Extract the (X, Y) coordinate from the center of the cell holding the provided text.  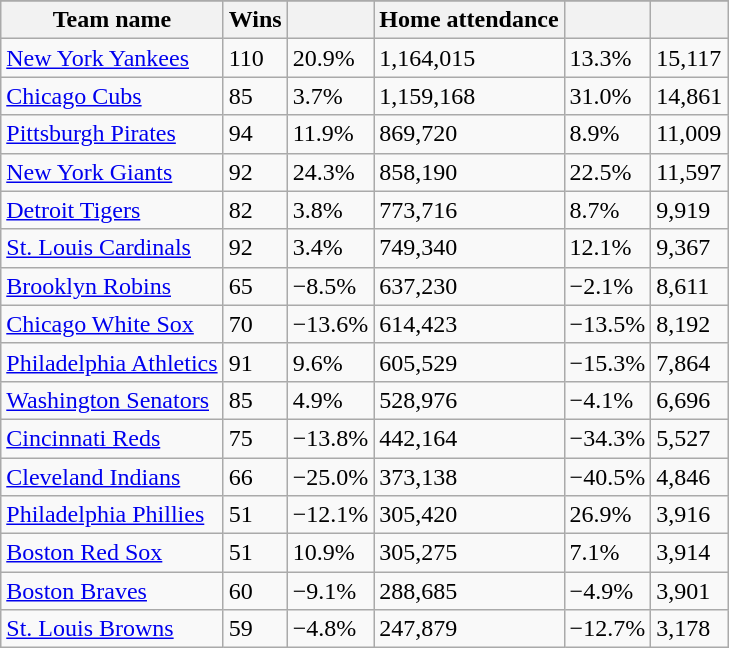
3,178 (690, 629)
305,420 (469, 515)
Team name (112, 20)
3,916 (690, 515)
3.4% (330, 248)
−34.3% (608, 438)
65 (255, 286)
59 (255, 629)
12.1% (608, 248)
Cleveland Indians (112, 477)
Philadelphia Athletics (112, 362)
Boston Braves (112, 591)
3.8% (330, 210)
15,117 (690, 58)
94 (255, 134)
7,864 (690, 362)
442,164 (469, 438)
Chicago Cubs (112, 96)
637,230 (469, 286)
288,685 (469, 591)
7.1% (608, 553)
−12.1% (330, 515)
−15.3% (608, 362)
−4.9% (608, 591)
528,976 (469, 400)
11,009 (690, 134)
3.7% (330, 96)
−4.8% (330, 629)
New York Giants (112, 172)
605,529 (469, 362)
Boston Red Sox (112, 553)
9,919 (690, 210)
Pittsburgh Pirates (112, 134)
70 (255, 324)
110 (255, 58)
9.6% (330, 362)
St. Louis Cardinals (112, 248)
20.9% (330, 58)
22.5% (608, 172)
858,190 (469, 172)
−4.1% (608, 400)
3,914 (690, 553)
82 (255, 210)
Detroit Tigers (112, 210)
10.9% (330, 553)
749,340 (469, 248)
1,164,015 (469, 58)
8,192 (690, 324)
60 (255, 591)
Washington Senators (112, 400)
Wins (255, 20)
4.9% (330, 400)
−25.0% (330, 477)
5,527 (690, 438)
8.9% (608, 134)
−13.6% (330, 324)
8,611 (690, 286)
−13.5% (608, 324)
66 (255, 477)
75 (255, 438)
1,159,168 (469, 96)
26.9% (608, 515)
247,879 (469, 629)
Cincinnati Reds (112, 438)
31.0% (608, 96)
14,861 (690, 96)
Chicago White Sox (112, 324)
−12.7% (608, 629)
773,716 (469, 210)
11,597 (690, 172)
373,138 (469, 477)
6,696 (690, 400)
Home attendance (469, 20)
305,275 (469, 553)
−8.5% (330, 286)
−2.1% (608, 286)
13.3% (608, 58)
91 (255, 362)
614,423 (469, 324)
9,367 (690, 248)
−40.5% (608, 477)
New York Yankees (112, 58)
8.7% (608, 210)
869,720 (469, 134)
24.3% (330, 172)
−13.8% (330, 438)
Philadelphia Phillies (112, 515)
−9.1% (330, 591)
11.9% (330, 134)
3,901 (690, 591)
4,846 (690, 477)
St. Louis Browns (112, 629)
Brooklyn Robins (112, 286)
